Search for the cell housing the specified text and yield its (x, y) center coordinate. 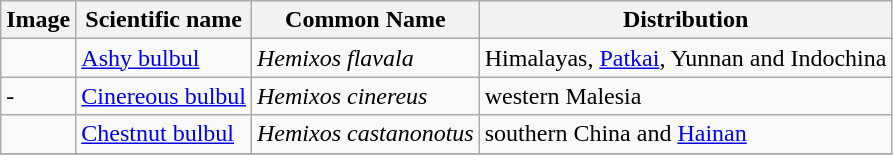
Scientific name (164, 20)
southern China and Hainan (686, 134)
Hemixos cinereus (366, 96)
Distribution (686, 20)
Common Name (366, 20)
western Malesia (686, 96)
- (38, 96)
Himalayas, Patkai, Yunnan and Indochina (686, 58)
Ashy bulbul (164, 58)
Hemixos castanonotus (366, 134)
Chestnut bulbul (164, 134)
Image (38, 20)
Cinereous bulbul (164, 96)
Hemixos flavala (366, 58)
